For the text-containing cell, return its midpoint in [X, Y] coordinate format. 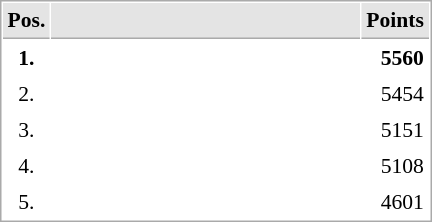
5. [26, 201]
5108 [396, 165]
Pos. [26, 21]
5454 [396, 93]
5151 [396, 129]
1. [26, 57]
4601 [396, 201]
2. [26, 93]
4. [26, 165]
3. [26, 129]
Points [396, 21]
5560 [396, 57]
